Provide the [x, y] coordinate of the cell's center where the given text is located.  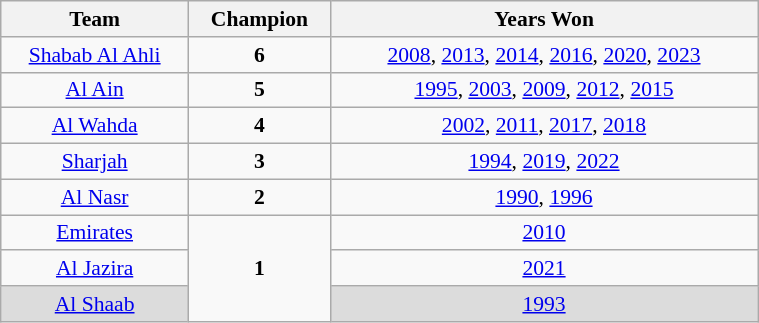
4 [260, 126]
Al Shaab [95, 304]
2021 [544, 269]
Al Ain [95, 90]
1995, 2003, 2009, 2012, 2015 [544, 90]
3 [260, 162]
1 [260, 268]
Al Jazira [95, 269]
5 [260, 90]
2002, 2011, 2017, 2018 [544, 126]
1994, 2019, 2022 [544, 162]
6 [260, 55]
Team [95, 19]
2010 [544, 233]
Sharjah [95, 162]
1990, 1996 [544, 197]
Years Won [544, 19]
1993 [544, 304]
2008, 2013, 2014, 2016, 2020, 2023 [544, 55]
Al Wahda [95, 126]
Shabab Al Ahli [95, 55]
Al Nasr [95, 197]
Emirates [95, 233]
Champion [260, 19]
2 [260, 197]
